Extract the [x, y] coordinate from the center of the cell holding the provided text.  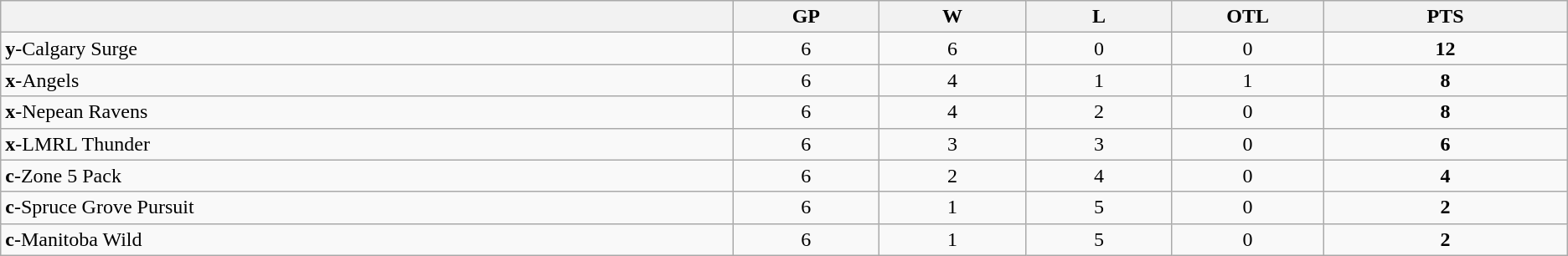
L [1099, 17]
x-Angels [367, 80]
GP [806, 17]
12 [1446, 49]
x-Nepean Ravens [367, 112]
c-Manitoba Wild [367, 239]
OTL [1247, 17]
x-LMRL Thunder [367, 144]
c-Zone 5 Pack [367, 176]
PTS [1446, 17]
c-Spruce Grove Pursuit [367, 207]
y-Calgary Surge [367, 49]
W [953, 17]
